Return (X, Y) of the center of cell containing provided text 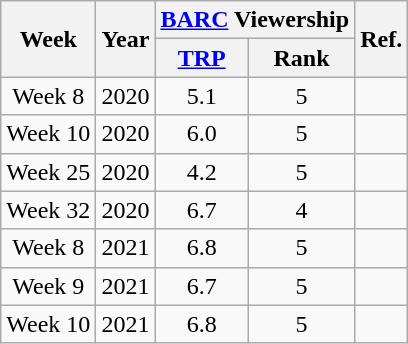
Year (126, 39)
Ref. (382, 39)
Week 25 (48, 172)
Week 32 (48, 210)
Week (48, 39)
Rank (301, 58)
Week 9 (48, 286)
5.1 (202, 96)
BARC Viewership (255, 20)
4 (301, 210)
6.0 (202, 134)
4.2 (202, 172)
TRP (202, 58)
